Return [X, Y] of the center of cell containing provided text 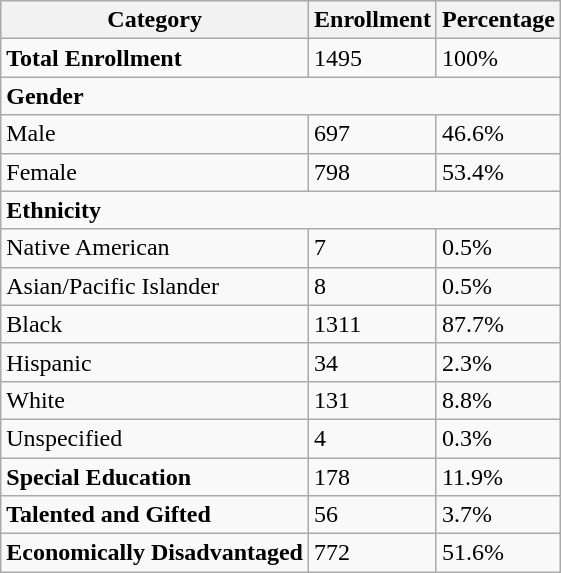
Percentage [498, 20]
7 [373, 248]
697 [373, 134]
87.7% [498, 324]
Male [155, 134]
Female [155, 172]
8.8% [498, 400]
34 [373, 362]
100% [498, 58]
3.7% [498, 515]
White [155, 400]
Special Education [155, 477]
Gender [281, 96]
Native American [155, 248]
Black [155, 324]
Asian/Pacific Islander [155, 286]
1311 [373, 324]
Unspecified [155, 438]
11.9% [498, 477]
46.6% [498, 134]
1495 [373, 58]
53.4% [498, 172]
Total Enrollment [155, 58]
Enrollment [373, 20]
8 [373, 286]
798 [373, 172]
0.3% [498, 438]
178 [373, 477]
Category [155, 20]
772 [373, 553]
Talented and Gifted [155, 515]
56 [373, 515]
131 [373, 400]
Ethnicity [281, 210]
4 [373, 438]
2.3% [498, 362]
Hispanic [155, 362]
51.6% [498, 553]
Economically Disadvantaged [155, 553]
